Identify which cell holds the provided text, then report its (X, Y) central coordinate. 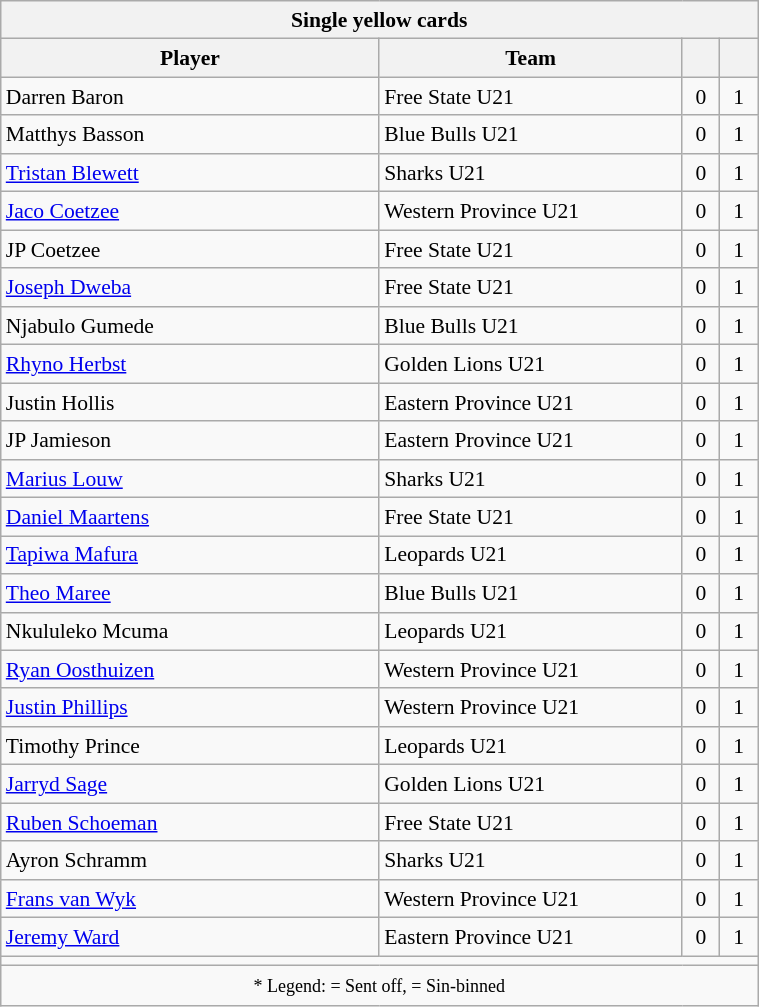
Marius Louw (190, 479)
Njabulo Gumede (190, 326)
Timothy Prince (190, 746)
Ryan Oosthuizen (190, 670)
Justin Phillips (190, 708)
Tapiwa Mafura (190, 555)
Matthys Basson (190, 135)
JP Coetzee (190, 249)
Team (530, 58)
Tristan Blewett (190, 173)
Single yellow cards (380, 20)
Theo Maree (190, 593)
Ayron Schramm (190, 861)
Justin Hollis (190, 402)
Ruben Schoeman (190, 822)
Jaco Coetzee (190, 211)
* Legend: = Sent off, = Sin-binned (380, 986)
Nkululeko Mcuma (190, 631)
Rhyno Herbst (190, 364)
Frans van Wyk (190, 899)
JP Jamieson (190, 440)
Jeremy Ward (190, 937)
Darren Baron (190, 97)
Player (190, 58)
Jarryd Sage (190, 784)
Daniel Maartens (190, 517)
Joseph Dweba (190, 288)
